Locate the cell with the specified text and output its [x, y] center coordinate. 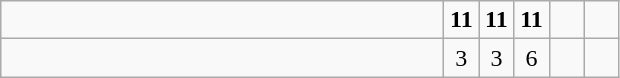
6 [532, 58]
